Extract the [x, y] coordinate from the center of the cell holding the provided text.  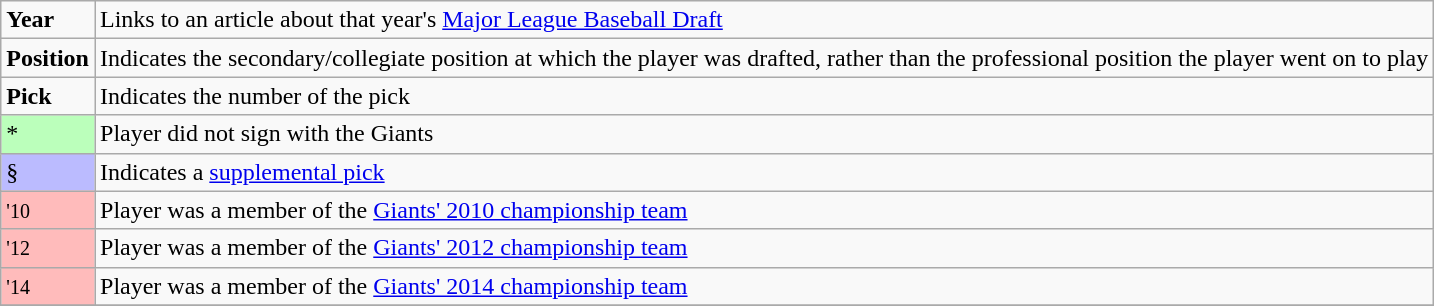
Year [48, 20]
§ [48, 172]
* [48, 134]
'14 [48, 286]
Player was a member of the Giants' 2012 championship team [764, 248]
Indicates the secondary/collegiate position at which the player was drafted, rather than the professional position the player went on to play [764, 58]
'12 [48, 248]
'10 [48, 210]
Player was a member of the Giants' 2014 championship team [764, 286]
Position [48, 58]
Player did not sign with the Giants [764, 134]
Player was a member of the Giants' 2010 championship team [764, 210]
Indicates a supplemental pick [764, 172]
Links to an article about that year's Major League Baseball Draft [764, 20]
Indicates the number of the pick [764, 96]
Pick [48, 96]
